From the cell containing the given text, extract its center point as [x, y] coordinate. 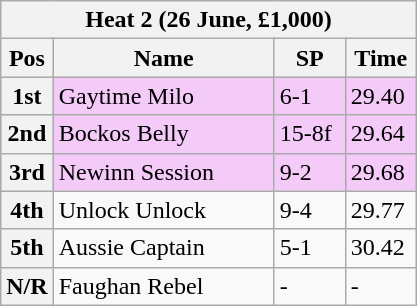
Newinn Session [164, 172]
9-2 [310, 172]
5th [27, 248]
29.68 [380, 172]
2nd [27, 134]
Name [164, 58]
N/R [27, 286]
5-1 [310, 248]
1st [27, 96]
Bockos Belly [164, 134]
SP [310, 58]
Pos [27, 58]
Heat 2 (26 June, £1,000) [209, 20]
15-8f [310, 134]
29.40 [380, 96]
Time [380, 58]
29.64 [380, 134]
Faughan Rebel [164, 286]
9-4 [310, 210]
6-1 [310, 96]
30.42 [380, 248]
3rd [27, 172]
4th [27, 210]
29.77 [380, 210]
Aussie Captain [164, 248]
Unlock Unlock [164, 210]
Gaytime Milo [164, 96]
